Return [X, Y] of the center of cell containing provided text 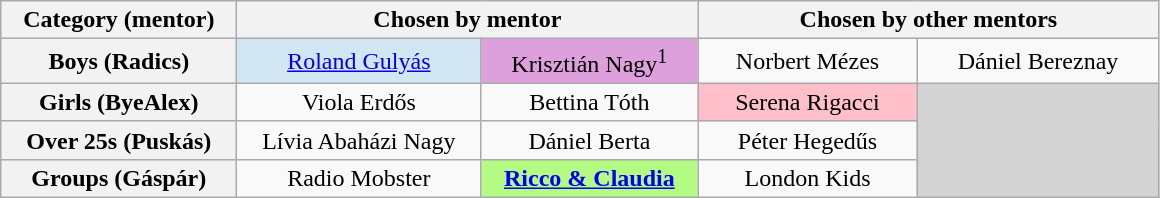
Krisztián Nagy1 [590, 62]
Péter Hegedűs [808, 140]
Ricco & Claudia [590, 178]
Serena Rigacci [808, 102]
London Kids [808, 178]
Bettina Tóth [590, 102]
Roland Gulyás [359, 62]
Norbert Mézes [808, 62]
Radio Mobster [359, 178]
Lívia Abaházi Nagy [359, 140]
Groups (Gáspár) [119, 178]
Girls (ByeAlex) [119, 102]
Viola Erdős [359, 102]
Chosen by mentor [468, 20]
Boys (Radics) [119, 62]
Category (mentor) [119, 20]
Dániel Berta [590, 140]
Dániel Bereznay [1038, 62]
Chosen by other mentors [928, 20]
Over 25s (Puskás) [119, 140]
